Capture the cell that displays the provided text and extract its [x, y] central coordinate. 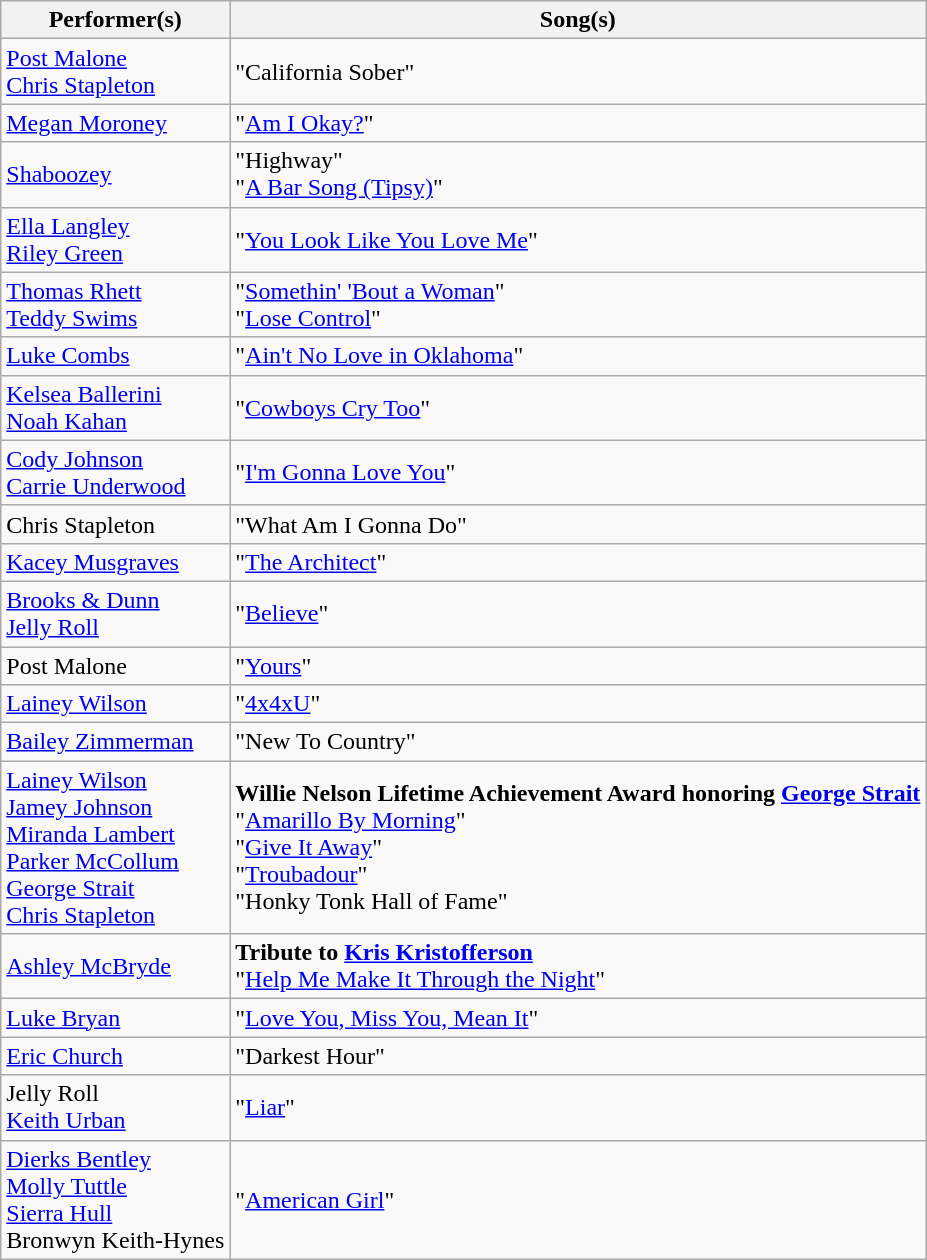
Ella LangleyRiley Green [116, 240]
Post Malone [116, 665]
"What Am I Gonna Do" [578, 524]
Ashley McBryde [116, 966]
"The Architect" [578, 562]
Performer(s) [116, 20]
"American Girl" [578, 1200]
Bailey Zimmerman [116, 742]
"Highway""A Bar Song (Tipsy)" [578, 174]
Post MaloneChris Stapleton [116, 72]
"Ain't No Love in Oklahoma" [578, 356]
"Somethin' 'Bout a Woman""Lose Control" [578, 304]
"Love You, Miss You, Mean It" [578, 1018]
"Darkest Hour" [578, 1056]
Kelsea BalleriniNoah Kahan [116, 408]
Kacey Musgraves [116, 562]
"Liar" [578, 1108]
"I'm Gonna Love You" [578, 472]
"New To Country" [578, 742]
Luke Combs [116, 356]
Shaboozey [116, 174]
"Cowboys Cry Too" [578, 408]
"Believe" [578, 614]
"Am I Okay?" [578, 123]
Willie Nelson Lifetime Achievement Award honoring George Strait"Amarillo By Morning""Give It Away""Troubadour""Honky Tonk Hall of Fame" [578, 848]
Thomas RhettTeddy Swims [116, 304]
Jelly RollKeith Urban [116, 1108]
Brooks & DunnJelly Roll [116, 614]
"You Look Like You Love Me" [578, 240]
Cody JohnsonCarrie Underwood [116, 472]
Lainey WilsonJamey JohnsonMiranda LambertParker McCollumGeorge StraitChris Stapleton [116, 848]
Megan Moroney [116, 123]
"4x4xU" [578, 704]
"Yours" [578, 665]
"California Sober" [578, 72]
Luke Bryan [116, 1018]
Chris Stapleton [116, 524]
Lainey Wilson [116, 704]
Dierks BentleyMolly TuttleSierra HullBronwyn Keith-Hynes [116, 1200]
Tribute to Kris Kristofferson"Help Me Make It Through the Night" [578, 966]
Song(s) [578, 20]
Eric Church [116, 1056]
